Locate the cell with the specified text and output its (X, Y) center coordinate. 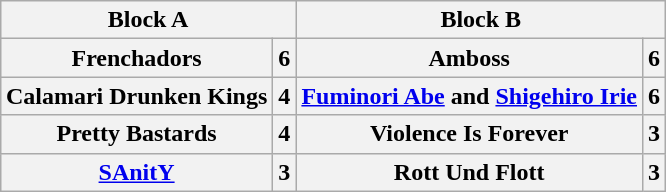
Amboss (470, 58)
Frenchadors (136, 58)
Block B (481, 20)
Calamari Drunken Kings (136, 96)
Fuminori Abe and Shigehiro Irie (470, 96)
Violence Is Forever (470, 134)
Block A (148, 20)
SAnitY (136, 172)
Rott Und Flott (470, 172)
Pretty Bastards (136, 134)
